Output the (X, Y) coordinate of the center of the cell containing the given text.  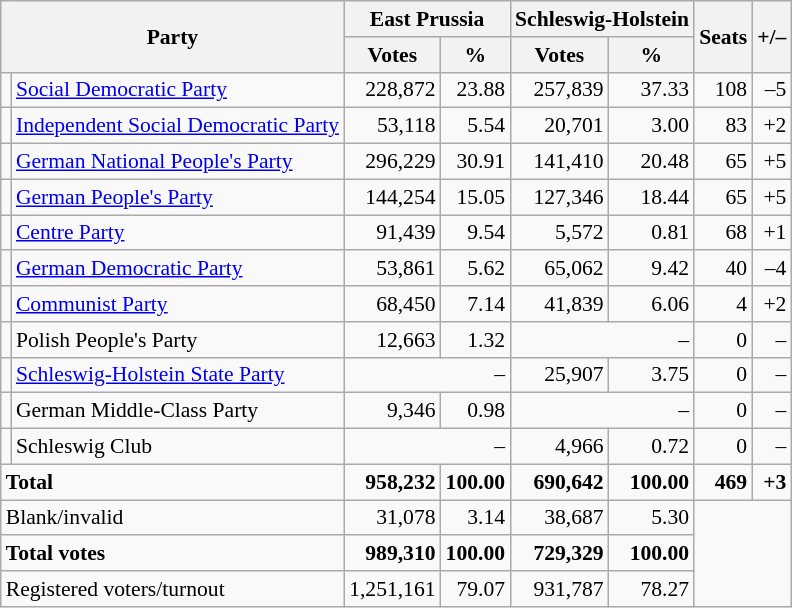
Schleswig Club (178, 447)
3.75 (652, 375)
0.98 (476, 411)
Total votes (172, 554)
25,907 (560, 375)
Registered voters/turnout (172, 589)
+1 (772, 233)
83 (723, 126)
5,572 (560, 233)
469 (723, 482)
German Democratic Party (178, 269)
68,450 (392, 304)
9,346 (392, 411)
296,229 (392, 162)
53,861 (392, 269)
38,687 (560, 518)
–5 (772, 90)
–4 (772, 269)
Party (172, 36)
958,232 (392, 482)
729,329 (560, 554)
127,346 (560, 197)
23.88 (476, 90)
3.00 (652, 126)
5.62 (476, 269)
0.72 (652, 447)
18.44 (652, 197)
Centre Party (178, 233)
53,118 (392, 126)
15.05 (476, 197)
Schleswig-Holstein State Party (178, 375)
12,663 (392, 340)
20,701 (560, 126)
Independent Social Democratic Party (178, 126)
68 (723, 233)
1.32 (476, 340)
989,310 (392, 554)
5.30 (652, 518)
78.27 (652, 589)
German National People's Party (178, 162)
9.42 (652, 269)
German People's Party (178, 197)
30.91 (476, 162)
144,254 (392, 197)
Total (172, 482)
257,839 (560, 90)
4 (723, 304)
141,410 (560, 162)
108 (723, 90)
+3 (772, 482)
37.33 (652, 90)
Polish People's Party (178, 340)
5.54 (476, 126)
Social Democratic Party (178, 90)
20.48 (652, 162)
6.06 (652, 304)
Blank/invalid (172, 518)
+/– (772, 36)
7.14 (476, 304)
41,839 (560, 304)
31,078 (392, 518)
Seats (723, 36)
690,642 (560, 482)
1,251,161 (392, 589)
931,787 (560, 589)
4,966 (560, 447)
3.14 (476, 518)
9.54 (476, 233)
German Middle-Class Party (178, 411)
79.07 (476, 589)
91,439 (392, 233)
East Prussia (427, 19)
65,062 (560, 269)
40 (723, 269)
Schleswig-Holstein (602, 19)
0.81 (652, 233)
Communist Party (178, 304)
228,872 (392, 90)
